For the text-containing cell, return its midpoint in [x, y] coordinate format. 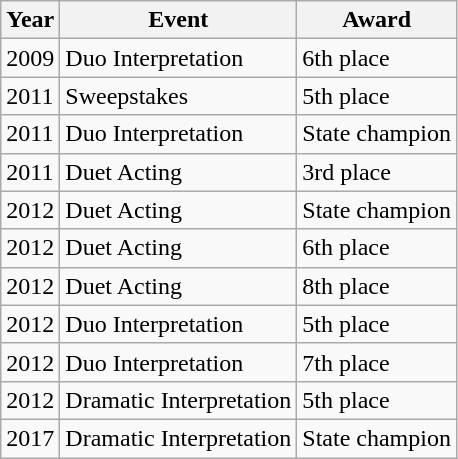
Event [178, 20]
Sweepstakes [178, 96]
2017 [30, 438]
7th place [377, 362]
8th place [377, 286]
2009 [30, 58]
Year [30, 20]
3rd place [377, 172]
Award [377, 20]
